Extract the (x, y) coordinate from the center of the cell holding the provided text.  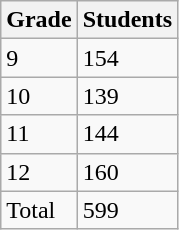
144 (127, 134)
Total (39, 210)
10 (39, 96)
599 (127, 210)
12 (39, 172)
154 (127, 58)
11 (39, 134)
160 (127, 172)
139 (127, 96)
9 (39, 58)
Grade (39, 20)
Students (127, 20)
